Identify which cell holds the provided text, then report its (X, Y) central coordinate. 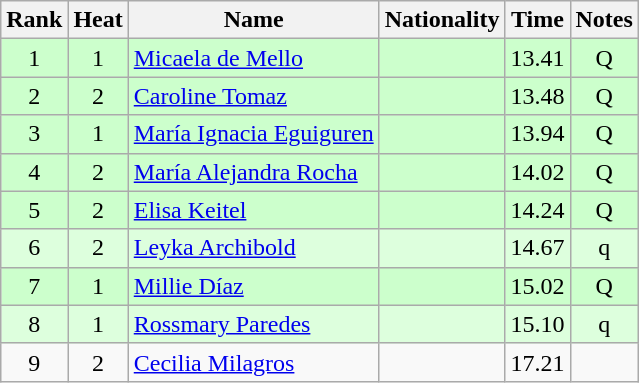
Micaela de Mello (254, 58)
14.67 (538, 248)
Rossmary Paredes (254, 324)
15.02 (538, 286)
Notes (604, 20)
María Alejandra Rocha (254, 172)
Millie Díaz (254, 286)
4 (34, 172)
María Ignacia Eguiguren (254, 134)
13.41 (538, 58)
6 (34, 248)
9 (34, 362)
Name (254, 20)
13.48 (538, 96)
Nationality (442, 20)
14.02 (538, 172)
Rank (34, 20)
Leyka Archibold (254, 248)
15.10 (538, 324)
17.21 (538, 362)
Caroline Tomaz (254, 96)
13.94 (538, 134)
3 (34, 134)
Cecilia Milagros (254, 362)
8 (34, 324)
7 (34, 286)
Heat (98, 20)
5 (34, 210)
Time (538, 20)
14.24 (538, 210)
Elisa Keitel (254, 210)
